Determine the [X, Y] coordinate at the center of the cell enclosing the given text.  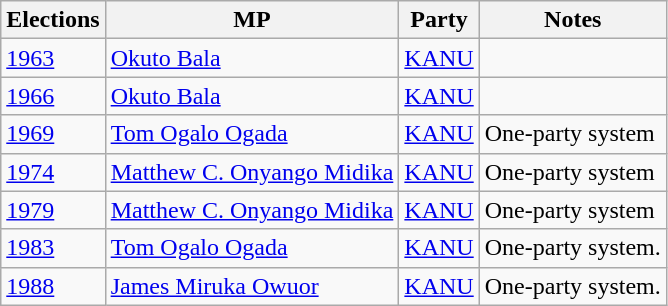
1963 [53, 58]
James Miruka Owuor [252, 286]
1974 [53, 172]
1988 [53, 286]
1966 [53, 96]
1969 [53, 134]
1979 [53, 210]
MP [252, 20]
Party [439, 20]
Notes [572, 20]
1983 [53, 248]
Elections [53, 20]
